Extract the (x, y) coordinate from the center of the cell holding the provided text.  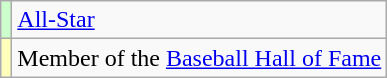
Member of the Baseball Hall of Fame (200, 58)
All-Star (200, 20)
